Detect which cell encompasses the target text, then output its (X, Y) center coordinate. 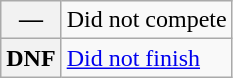
— (31, 20)
DNF (31, 58)
Did not compete (146, 20)
Did not finish (146, 58)
